Detect which cell encompasses the target text, then output its (x, y) center coordinate. 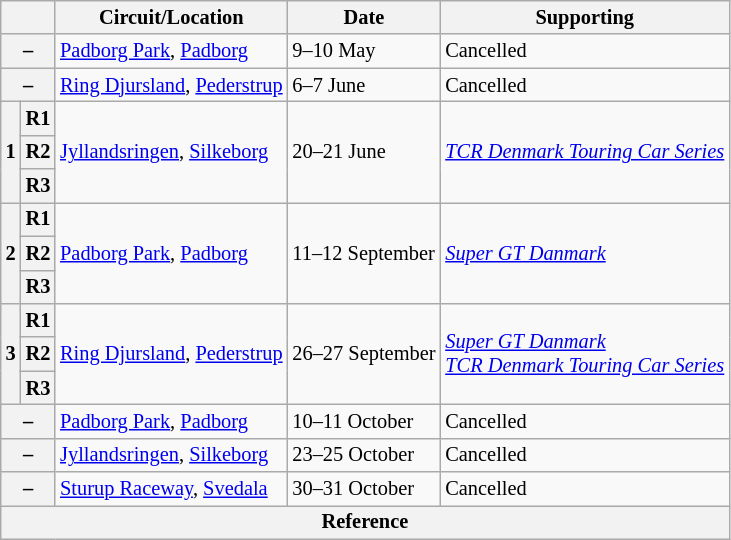
1 (11, 152)
26–27 September (364, 354)
Super GT DanmarkTCR Denmark Touring Car Series (584, 354)
Supporting (584, 17)
10–11 October (364, 421)
Circuit/Location (171, 17)
3 (11, 354)
TCR Denmark Touring Car Series (584, 152)
Reference (365, 522)
9–10 May (364, 51)
20–21 June (364, 152)
30–31 October (364, 489)
Date (364, 17)
Sturup Raceway, Svedala (171, 489)
6–7 June (364, 85)
23–25 October (364, 455)
2 (11, 252)
11–12 September (364, 252)
Super GT Danmark (584, 252)
